Detect which cell encompasses the target text, then output its [x, y] center coordinate. 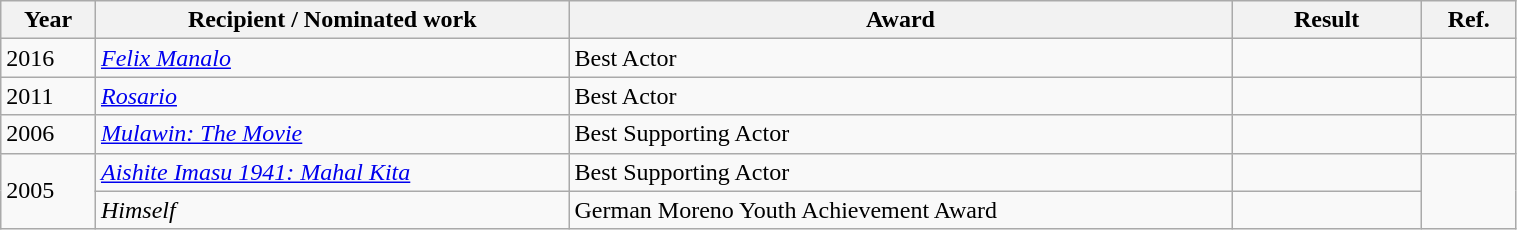
Result [1326, 20]
2016 [48, 58]
2011 [48, 96]
2006 [48, 134]
Ref. [1468, 20]
Rosario [332, 96]
Award [900, 20]
Year [48, 20]
Aishite Imasu 1941: Mahal Kita [332, 172]
Mulawin: The Movie [332, 134]
Recipient / Nominated work [332, 20]
Himself [332, 210]
Felix Manalo [332, 58]
German Moreno Youth Achievement Award [900, 210]
2005 [48, 191]
